Search for the cell housing the specified text and yield its [X, Y] center coordinate. 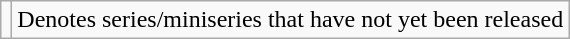
Denotes series/miniseries that have not yet been released [290, 20]
